Capture the cell that displays the provided text and extract its [X, Y] central coordinate. 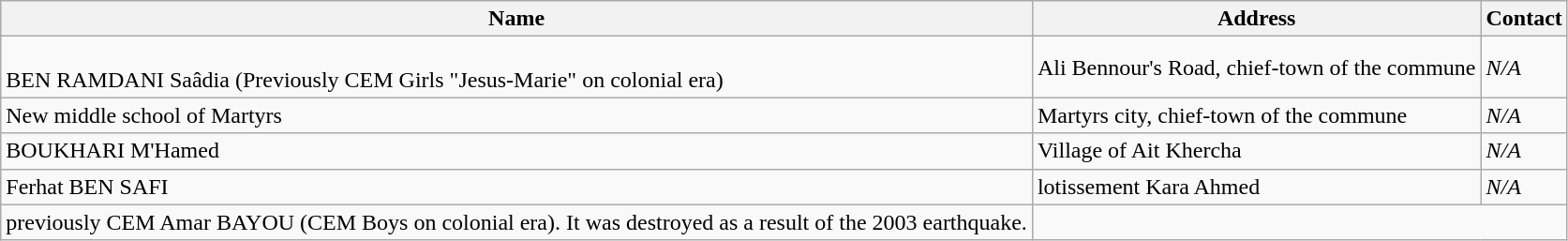
Ferhat BEN SAFI [517, 187]
Address [1256, 19]
Name [517, 19]
Ali Bennour's Road, chief-town of the commune [1256, 68]
Martyrs city, chief-town of the commune [1256, 115]
lotissement Kara Ahmed [1256, 187]
New middle school of Martyrs [517, 115]
previously CEM Amar BAYOU (CEM Boys on colonial era). It was destroyed as a result of the 2003 earthquake. [517, 222]
Village of Ait Khercha [1256, 151]
BOUKHARI M'Hamed [517, 151]
BEN RAMDANI Saâdia (Previously CEM Girls "Jesus-Marie" on colonial era) [517, 68]
Contact [1524, 19]
